Return the (X, Y) coordinate for the center point of the cell that contains the specified text.  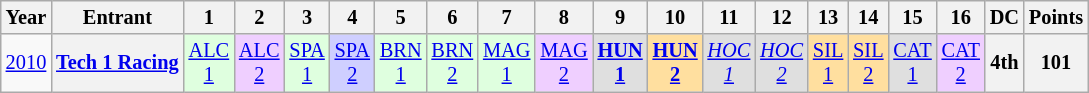
MAG2 (564, 63)
CAT2 (961, 63)
7 (506, 17)
Tech 1 Racing (117, 63)
101 (1056, 63)
ALC1 (209, 63)
16 (961, 17)
14 (868, 17)
8 (564, 17)
Points (1056, 17)
9 (620, 17)
2 (259, 17)
13 (828, 17)
SIL1 (828, 63)
HOC2 (782, 63)
4 (352, 17)
2010 (26, 63)
ALC2 (259, 63)
5 (401, 17)
SIL2 (868, 63)
11 (730, 17)
Year (26, 17)
MAG1 (506, 63)
Entrant (117, 17)
DC (1004, 17)
12 (782, 17)
6 (452, 17)
SPA2 (352, 63)
3 (306, 17)
10 (676, 17)
BRN2 (452, 63)
15 (912, 17)
4th (1004, 63)
CAT1 (912, 63)
HUN2 (676, 63)
HOC1 (730, 63)
HUN1 (620, 63)
SPA1 (306, 63)
1 (209, 17)
BRN1 (401, 63)
